Output the (x, y) coordinate of the center of the cell containing the given text.  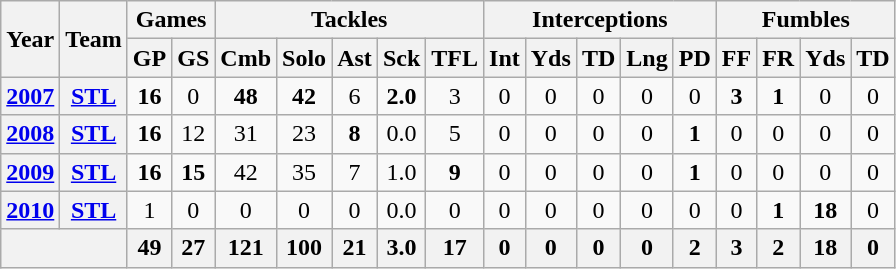
8 (355, 134)
1.0 (401, 172)
FF (736, 58)
48 (246, 96)
17 (455, 248)
31 (246, 134)
3.0 (401, 248)
49 (149, 248)
121 (246, 248)
2009 (30, 172)
100 (304, 248)
27 (194, 248)
Fumbles (806, 20)
21 (355, 248)
23 (304, 134)
FR (778, 58)
GP (149, 58)
6 (355, 96)
GS (194, 58)
Year (30, 39)
Sck (401, 58)
Interceptions (600, 20)
Cmb (246, 58)
Games (170, 20)
Ast (355, 58)
7 (355, 172)
TFL (455, 58)
PD (694, 58)
5 (455, 134)
Team (94, 39)
Int (505, 58)
2010 (30, 210)
Tackles (350, 20)
9 (455, 172)
2.0 (401, 96)
15 (194, 172)
12 (194, 134)
35 (304, 172)
Solo (304, 58)
2007 (30, 96)
2008 (30, 134)
Lng (647, 58)
